Locate the cell with the specified text and output its [x, y] center coordinate. 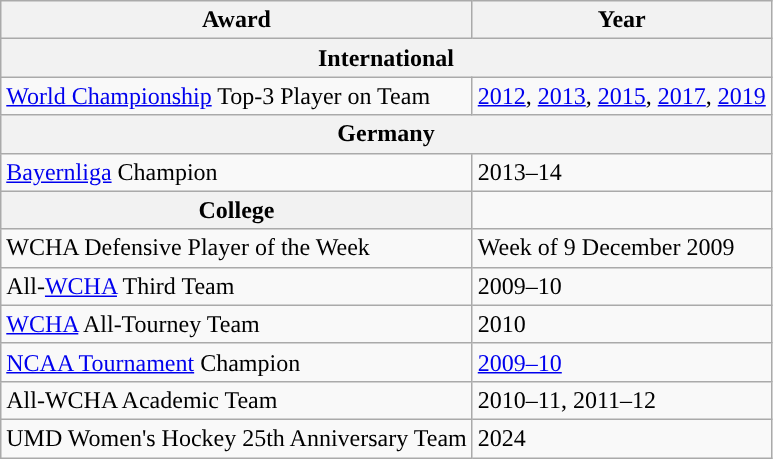
UMD Women's Hockey 25th Anniversary Team [236, 438]
College [236, 210]
All-WCHA Academic Team [236, 400]
International [386, 58]
All-WCHA Third Team [236, 286]
2012, 2013, 2015, 2017, 2019 [622, 96]
Germany [386, 134]
Year [622, 20]
WCHA Defensive Player of the Week [236, 248]
2024 [622, 438]
Award [236, 20]
WCHA All-Tourney Team [236, 324]
2010–11, 2011–12 [622, 400]
NCAA Tournament Champion [236, 362]
2010 [622, 324]
Week of 9 December 2009 [622, 248]
Bayernliga Champion [236, 172]
2013–14 [622, 172]
World Championship Top-3 Player on Team [236, 96]
